Return the (X, Y) coordinate for the center point of the cell that contains the specified text.  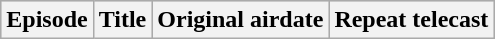
Original airdate (240, 20)
Title (122, 20)
Episode (47, 20)
Repeat telecast (412, 20)
